For the text-containing cell, return its midpoint in (X, Y) coordinate format. 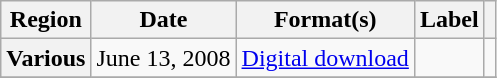
Label (449, 20)
Digital download (325, 58)
Region (46, 20)
Various (46, 58)
Date (164, 20)
June 13, 2008 (164, 58)
Format(s) (325, 20)
